Extract the (x, y) coordinate from the center of the cell holding the provided text.  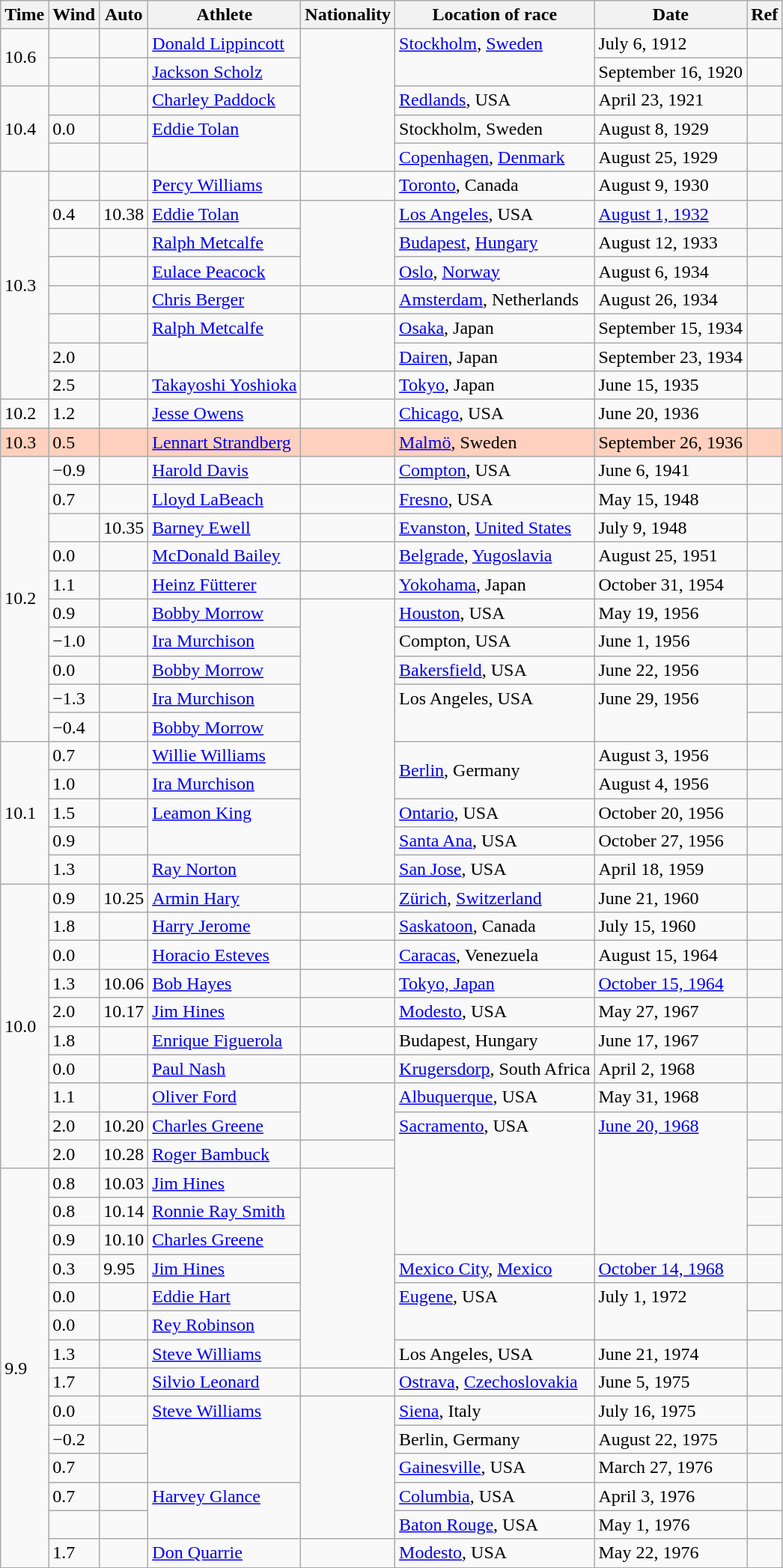
10.0 (25, 1027)
Dairen, Japan (495, 357)
−0.2 (74, 1439)
Roger Bambuck (225, 1154)
July 9, 1948 (671, 528)
Oliver Ford (225, 1097)
August 8, 1929 (671, 129)
October 31, 1954 (671, 585)
Mexico City, Mexico (495, 1269)
Time (25, 15)
10.20 (124, 1126)
Paul Nash (225, 1069)
July 6, 1912 (671, 43)
August 22, 1975 (671, 1439)
April 18, 1959 (671, 870)
Don Quarrie (225, 1553)
June 20, 1968 (671, 1183)
Lloyd LaBeach (225, 499)
10.10 (124, 1239)
Oslo, Norway (495, 271)
McDonald Bailey (225, 556)
September 26, 1936 (671, 442)
July 15, 1960 (671, 927)
Harold Davis (225, 471)
Rey Robinson (225, 1326)
Amsterdam, Netherlands (495, 299)
October 27, 1956 (671, 841)
October 15, 1964 (671, 983)
Wind (74, 15)
August 12, 1933 (671, 242)
September 15, 1934 (671, 328)
1.2 (74, 414)
May 27, 1967 (671, 1012)
Ontario, USA (495, 812)
0.3 (74, 1269)
10.35 (124, 528)
June 21, 1960 (671, 898)
Jackson Scholz (225, 72)
August 1, 1932 (671, 214)
March 27, 1976 (671, 1468)
June 29, 1956 (671, 713)
Ref (765, 15)
August 26, 1934 (671, 299)
Yokohama, Japan (495, 585)
June 21, 1974 (671, 1354)
10.03 (124, 1183)
August 4, 1956 (671, 784)
Jesse Owens (225, 414)
Location of race (495, 15)
Ray Norton (225, 870)
June 6, 1941 (671, 471)
August 9, 1930 (671, 186)
July 1, 1972 (671, 1311)
10.14 (124, 1211)
April 23, 1921 (671, 100)
July 16, 1975 (671, 1411)
10.4 (25, 129)
May 22, 1976 (671, 1553)
−1.0 (74, 641)
Takayoshi Yoshioka (225, 385)
−1.3 (74, 698)
Athlete (225, 15)
10.17 (124, 1012)
Albuquerque, USA (495, 1097)
Enrique Figuerola (225, 1040)
10.38 (124, 214)
Percy Williams (225, 186)
9.9 (25, 1368)
Eugene, USA (495, 1311)
June 5, 1975 (671, 1382)
Harry Jerome (225, 927)
Willie Williams (225, 755)
0.5 (74, 442)
Ostrava, Czechoslovakia (495, 1382)
Malmö, Sweden (495, 442)
Evanston, United States (495, 528)
Siena, Italy (495, 1411)
Krugersdorp, South Africa (495, 1069)
Houston, USA (495, 613)
Charley Paddock (225, 100)
August 25, 1929 (671, 157)
Auto (124, 15)
10.25 (124, 898)
Ronnie Ray Smith (225, 1211)
August 15, 1964 (671, 955)
Gainesville, USA (495, 1468)
June 17, 1967 (671, 1040)
Santa Ana, USA (495, 841)
Harvey Glance (225, 1510)
Barney Ewell (225, 528)
Chris Berger (225, 299)
September 16, 1920 (671, 72)
−0.9 (74, 471)
Horacio Esteves (225, 955)
April 3, 1976 (671, 1496)
May 19, 1956 (671, 613)
Fresno, USA (495, 499)
Date (671, 15)
Bob Hayes (225, 983)
9.95 (124, 1269)
Zürich, Switzerland (495, 898)
Lennart Strandberg (225, 442)
Eddie Hart (225, 1297)
10.28 (124, 1154)
Heinz Fütterer (225, 585)
Copenhagen, Denmark (495, 157)
2.5 (74, 385)
Belgrade, Yugoslavia (495, 556)
Silvio Leonard (225, 1382)
Toronto, Canada (495, 186)
June 15, 1935 (671, 385)
May 1, 1976 (671, 1525)
10.1 (25, 812)
−0.4 (74, 727)
Nationality (348, 15)
May 31, 1968 (671, 1097)
Bakersfield, USA (495, 670)
1.0 (74, 784)
Saskatoon, Canada (495, 927)
October 14, 1968 (671, 1269)
Osaka, Japan (495, 328)
Donald Lippincott (225, 43)
10.06 (124, 983)
Redlands, USA (495, 100)
Baton Rouge, USA (495, 1525)
Caracas, Venezuela (495, 955)
October 20, 1956 (671, 812)
June 1, 1956 (671, 641)
Eulace Peacock (225, 271)
Sacramento, USA (495, 1183)
June 22, 1956 (671, 670)
Columbia, USA (495, 1496)
June 20, 1936 (671, 414)
Chicago, USA (495, 414)
August 25, 1951 (671, 556)
10.6 (25, 58)
Armin Hary (225, 898)
April 2, 1968 (671, 1069)
0.4 (74, 214)
September 23, 1934 (671, 357)
August 6, 1934 (671, 271)
San Jose, USA (495, 870)
May 15, 1948 (671, 499)
August 3, 1956 (671, 755)
Leamon King (225, 826)
1.5 (74, 812)
